Identify which cell holds the provided text, then report its (x, y) central coordinate. 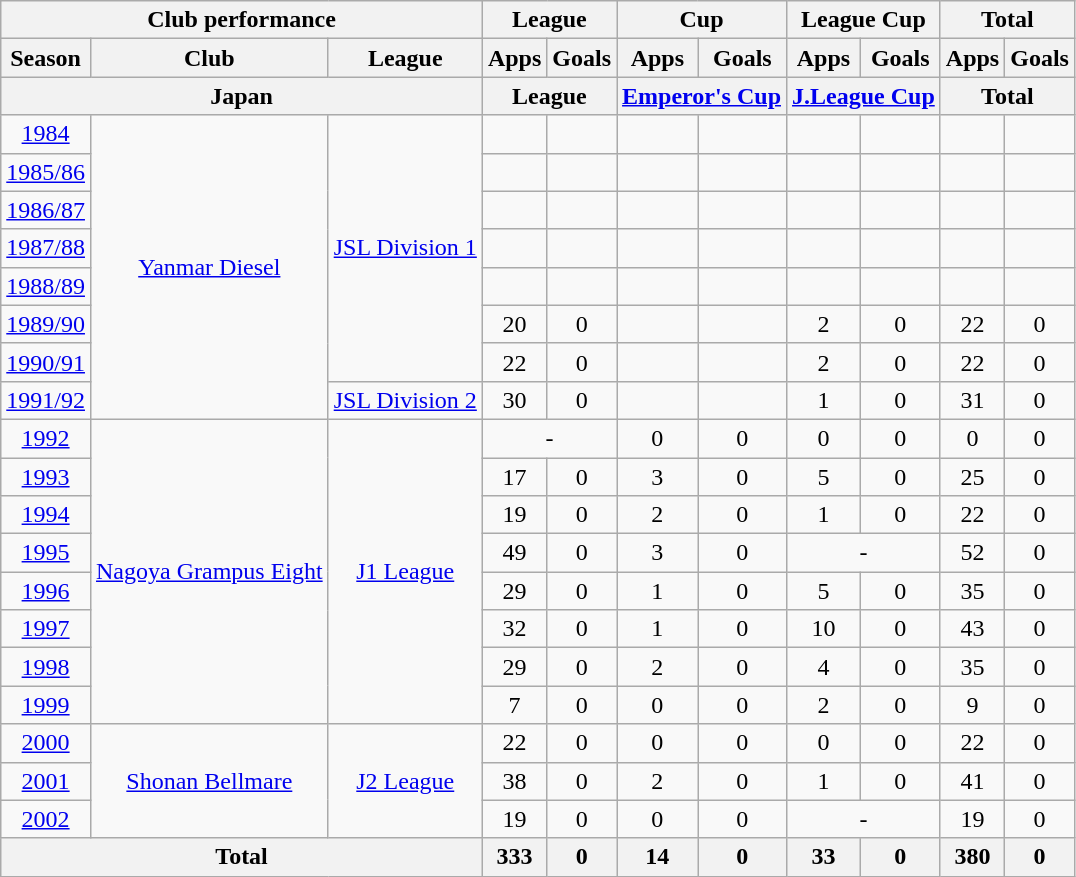
1988/89 (46, 286)
1999 (46, 705)
38 (514, 781)
10 (824, 629)
1998 (46, 667)
Club performance (242, 20)
1989/90 (46, 324)
2002 (46, 819)
41 (972, 781)
1995 (46, 553)
Shonan Bellmare (209, 781)
33 (824, 857)
4 (824, 667)
Season (46, 58)
Nagoya Grampus Eight (209, 571)
League Cup (864, 20)
2000 (46, 743)
J1 League (405, 571)
380 (972, 857)
1994 (46, 515)
49 (514, 553)
43 (972, 629)
1985/86 (46, 172)
32 (514, 629)
17 (514, 477)
1992 (46, 438)
1987/88 (46, 248)
25 (972, 477)
1984 (46, 134)
JSL Division 1 (405, 248)
7 (514, 705)
30 (514, 400)
31 (972, 400)
Japan (242, 96)
2001 (46, 781)
Emperor's Cup (702, 96)
Yanmar Diesel (209, 267)
Club (209, 58)
JSL Division 2 (405, 400)
333 (514, 857)
9 (972, 705)
1993 (46, 477)
1990/91 (46, 362)
1986/87 (46, 210)
1997 (46, 629)
14 (658, 857)
J2 League (405, 781)
20 (514, 324)
52 (972, 553)
J.League Cup (864, 96)
Cup (702, 20)
1996 (46, 591)
1991/92 (46, 400)
